Provide the (X, Y) coordinate of the cell's center where the given text is located.  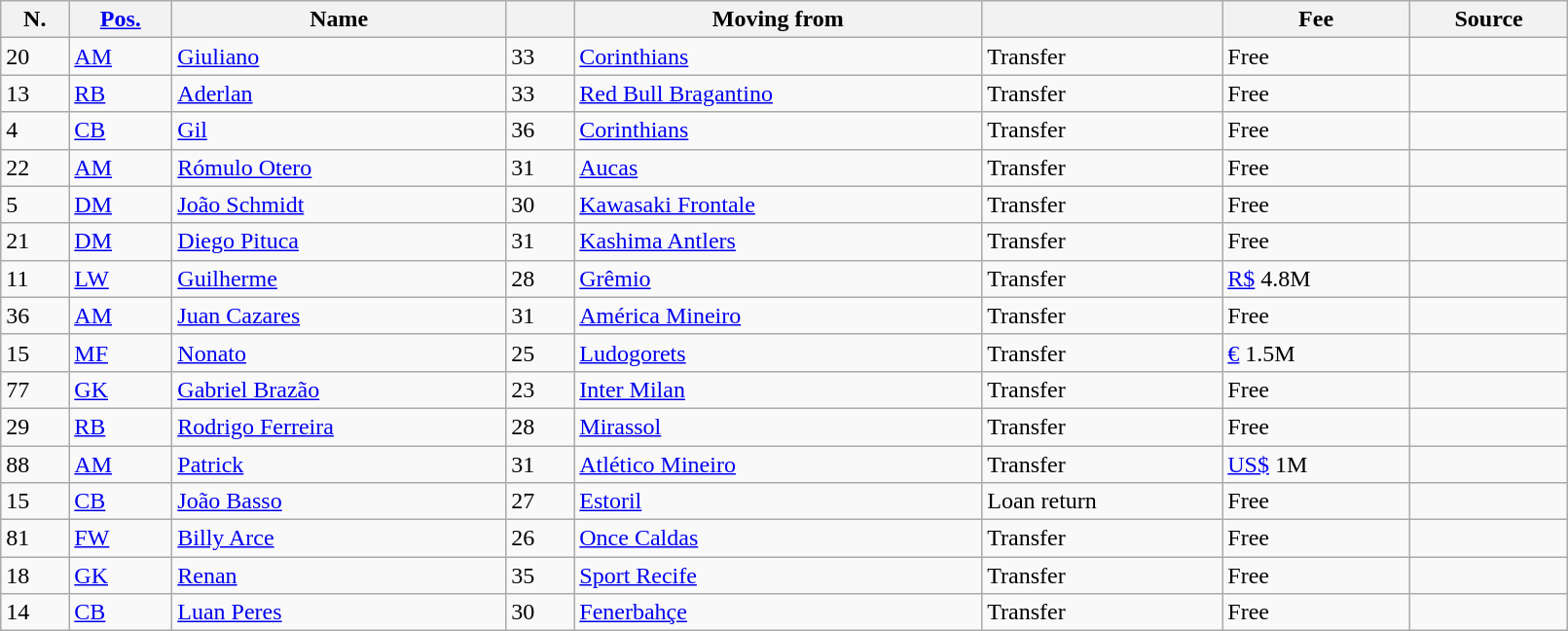
Gabriel Brazão (339, 390)
LW (121, 278)
Ludogorets (779, 353)
Moving from (779, 19)
13 (35, 93)
R$ 4.8M (1316, 278)
Guilherme (339, 278)
Gil (339, 130)
11 (35, 278)
Once Caldas (779, 538)
Estoril (779, 501)
Giuliano (339, 56)
Patrick (339, 464)
26 (540, 538)
Billy Arce (339, 538)
Juan Cazares (339, 315)
22 (35, 167)
23 (540, 390)
Renan (339, 575)
Rómulo Otero (339, 167)
João Schmidt (339, 204)
Kawasaki Frontale (779, 204)
20 (35, 56)
21 (35, 241)
América Mineiro (779, 315)
Aucas (779, 167)
FW (121, 538)
Mirassol (779, 427)
Luan Peres (339, 612)
N. (35, 19)
Aderlan (339, 93)
Kashima Antlers (779, 241)
14 (35, 612)
Source (1488, 19)
Fee (1316, 19)
João Basso (339, 501)
€ 1.5M (1316, 353)
MF (121, 353)
77 (35, 390)
Pos. (121, 19)
Sport Recife (779, 575)
5 (35, 204)
4 (35, 130)
Grêmio (779, 278)
Name (339, 19)
27 (540, 501)
Red Bull Bragantino (779, 93)
Atlético Mineiro (779, 464)
18 (35, 575)
Loan return (1102, 501)
35 (540, 575)
US$ 1M (1316, 464)
Rodrigo Ferreira (339, 427)
Nonato (339, 353)
Inter Milan (779, 390)
29 (35, 427)
88 (35, 464)
Fenerbahçe (779, 612)
25 (540, 353)
Diego Pituca (339, 241)
81 (35, 538)
